Identify which cell holds the provided text, then report its (X, Y) central coordinate. 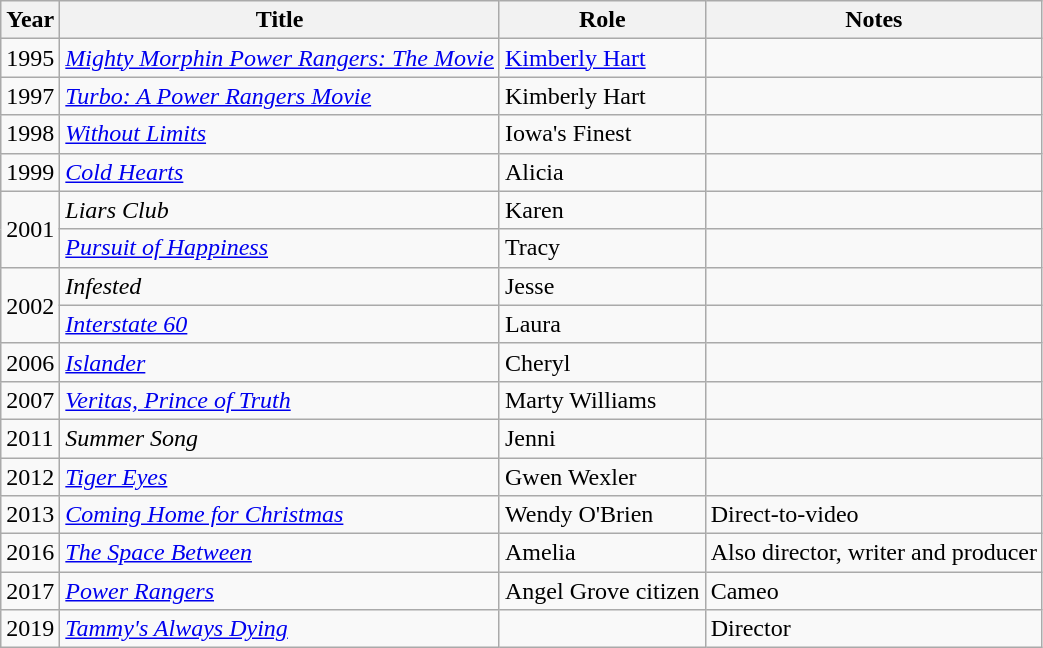
Marty Williams (602, 400)
Gwen Wexler (602, 477)
2011 (30, 438)
Summer Song (280, 438)
Pursuit of Happiness (280, 248)
Interstate 60 (280, 324)
Role (602, 20)
Jesse (602, 286)
Power Rangers (280, 591)
Veritas, Prince of Truth (280, 400)
Coming Home for Christmas (280, 515)
Direct-to-video (874, 515)
2006 (30, 362)
2007 (30, 400)
Karen (602, 210)
2002 (30, 305)
Infested (280, 286)
2001 (30, 229)
Laura (602, 324)
Turbo: A Power Rangers Movie (280, 96)
1997 (30, 96)
Islander (280, 362)
Cold Hearts (280, 172)
2013 (30, 515)
Angel Grove citizen (602, 591)
Tammy's Always Dying (280, 629)
Amelia (602, 553)
Liars Club (280, 210)
Director (874, 629)
1999 (30, 172)
1995 (30, 58)
Also director, writer and producer (874, 553)
Cheryl (602, 362)
Jenni (602, 438)
Notes (874, 20)
Without Limits (280, 134)
Iowa's Finest (602, 134)
2016 (30, 553)
Cameo (874, 591)
2017 (30, 591)
Tiger Eyes (280, 477)
2012 (30, 477)
Title (280, 20)
1998 (30, 134)
Alicia (602, 172)
The Space Between (280, 553)
Year (30, 20)
Wendy O'Brien (602, 515)
2019 (30, 629)
Mighty Morphin Power Rangers: The Movie (280, 58)
Tracy (602, 248)
